Provide the (x, y) coordinate of the cell's center where the given text is located.  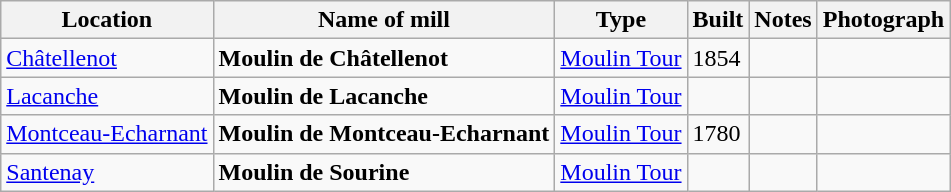
Notes (783, 20)
Type (621, 20)
Santenay (107, 172)
Built (718, 20)
Moulin de Montceau-Echarnant (384, 134)
Moulin de Sourine (384, 172)
Location (107, 20)
1780 (718, 134)
1854 (718, 58)
Photograph (883, 20)
Montceau-Echarnant (107, 134)
Moulin de Lacanche (384, 96)
Châtellenot (107, 58)
Lacanche (107, 96)
Moulin de Châtellenot (384, 58)
Name of mill (384, 20)
